Return the (x, y) coordinate for the center point of the cell that contains the specified text.  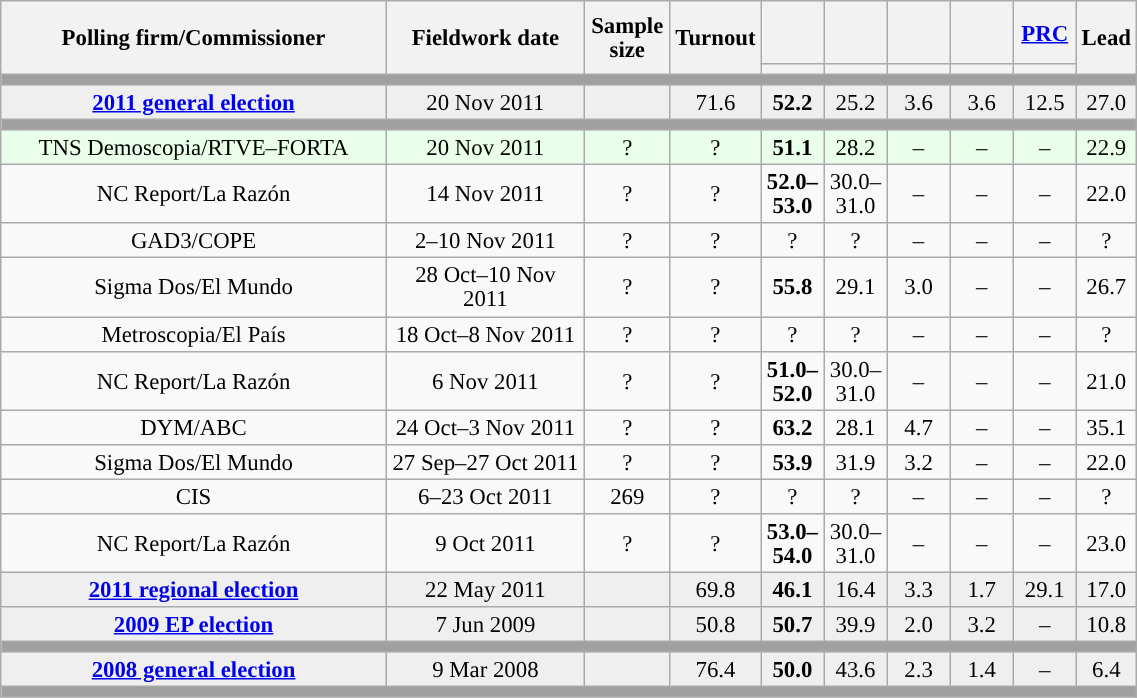
35.1 (1106, 428)
39.9 (856, 624)
28.1 (856, 428)
22.9 (1106, 148)
50.7 (792, 624)
2011 general election (194, 102)
46.1 (792, 590)
12.5 (1044, 102)
69.8 (716, 590)
50.8 (716, 624)
Sample size (627, 38)
4.7 (918, 428)
51.1 (792, 148)
9 Oct 2011 (485, 544)
7 Jun 2009 (485, 624)
27.0 (1106, 102)
25.2 (856, 102)
24 Oct–3 Nov 2011 (485, 428)
43.6 (856, 670)
52.2 (792, 102)
3.3 (918, 590)
2.3 (918, 670)
2011 regional election (194, 590)
6.4 (1106, 670)
Lead (1106, 38)
14 Nov 2011 (485, 194)
6 Nov 2011 (485, 380)
2.0 (918, 624)
Fieldwork date (485, 38)
DYM/ABC (194, 428)
53.9 (792, 462)
17.0 (1106, 590)
52.0–53.0 (792, 194)
2008 general election (194, 670)
2–10 Nov 2011 (485, 242)
1.4 (982, 670)
GAD3/COPE (194, 242)
9 Mar 2008 (485, 670)
22 May 2011 (485, 590)
18 Oct–8 Nov 2011 (485, 334)
TNS Demoscopia/RTVE–FORTA (194, 148)
21.0 (1106, 380)
27 Sep–27 Oct 2011 (485, 462)
71.6 (716, 102)
55.8 (792, 288)
2009 EP election (194, 624)
53.0–54.0 (792, 544)
Turnout (716, 38)
16.4 (856, 590)
28.2 (856, 148)
31.9 (856, 462)
Metroscopia/El País (194, 334)
23.0 (1106, 544)
Polling firm/Commissioner (194, 38)
28 Oct–10 Nov 2011 (485, 288)
50.0 (792, 670)
63.2 (792, 428)
10.8 (1106, 624)
51.0–52.0 (792, 380)
PRC (1044, 32)
3.0 (918, 288)
269 (627, 496)
1.7 (982, 590)
CIS (194, 496)
76.4 (716, 670)
26.7 (1106, 288)
6–23 Oct 2011 (485, 496)
